Provide the [x, y] coordinate of the cell's center where the given text is located.  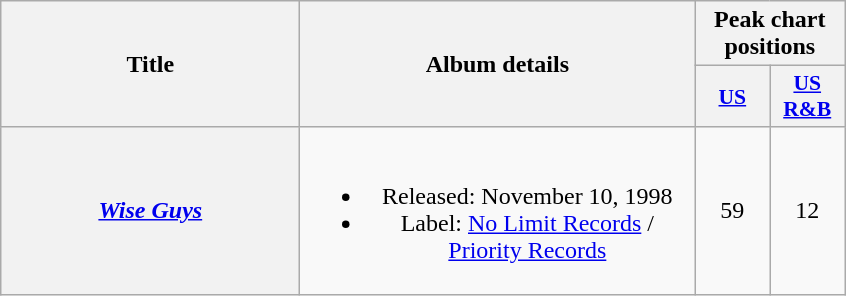
59 [732, 210]
Title [150, 64]
Released: November 10, 1998Label: No Limit Records / Priority Records [498, 210]
US [732, 96]
12 [808, 210]
Album details [498, 64]
US R&B [808, 96]
Wise Guys [150, 210]
Peak chart positions [770, 34]
